Determine the [x, y] coordinate at the center of the cell enclosing the given text.  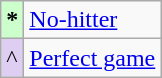
No-hitter [92, 20]
Perfect game [92, 58]
^ [12, 58]
* [12, 20]
